Output the [x, y] coordinate of the center of the cell containing the given text.  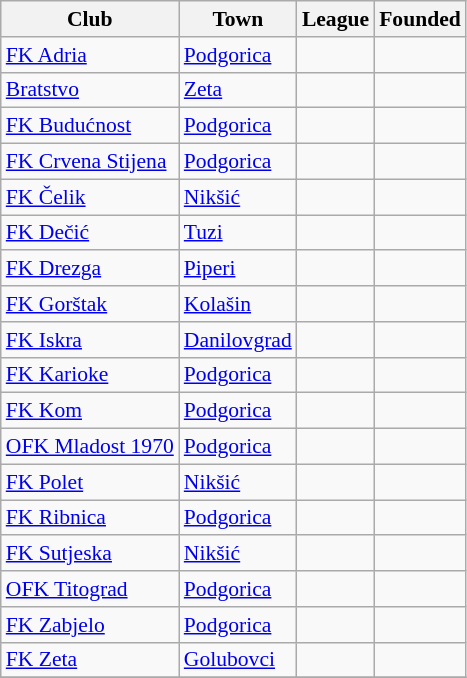
FK Ribnica [90, 518]
FK Drezga [90, 269]
FK Gorštak [90, 304]
FK Polet [90, 482]
Club [90, 19]
FK Čelik [90, 197]
Kolašin [238, 304]
FK Sutjeska [90, 554]
Town [238, 19]
FK Crvena Stijena [90, 162]
League [336, 19]
Golubovci [238, 660]
Founded [420, 19]
FK Iskra [90, 340]
Tuzi [238, 233]
Zeta [238, 90]
Danilovgrad [238, 340]
FK Dečić [90, 233]
FK Budućnost [90, 126]
FK Adria [90, 55]
Bratstvo [90, 90]
FK Kom [90, 411]
FK Zabjelo [90, 625]
FK Zeta [90, 660]
Piperi [238, 269]
OFK Titograd [90, 589]
OFK Mladost 1970 [90, 447]
FK Karioke [90, 375]
